Detect which cell encompasses the target text, then output its [X, Y] center coordinate. 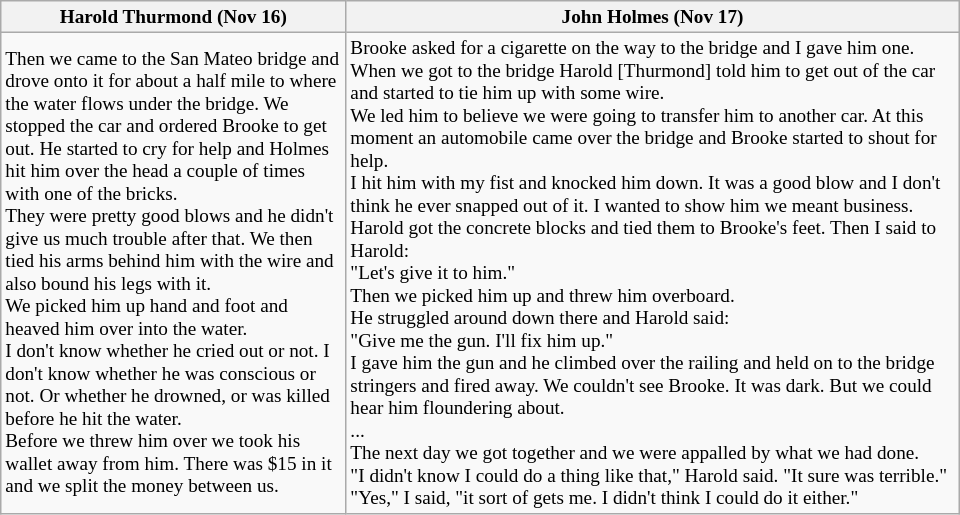
Harold Thurmond (Nov 16) [174, 17]
John Holmes (Nov 17) [652, 17]
